Pinpoint the cell where the given text exists, returning its [X, Y] midpoint coordinate. 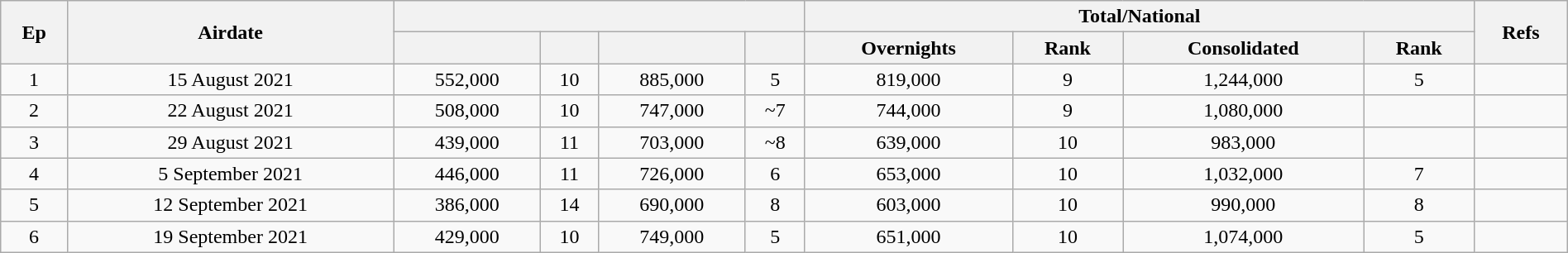
29 August 2021 [230, 142]
429,000 [467, 236]
885,000 [672, 79]
603,000 [908, 205]
639,000 [908, 142]
4 [35, 174]
446,000 [467, 174]
14 [570, 205]
3 [35, 142]
1,244,000 [1244, 79]
651,000 [908, 236]
747,000 [672, 111]
1,074,000 [1244, 236]
~7 [775, 111]
439,000 [467, 142]
1 [35, 79]
983,000 [1244, 142]
653,000 [908, 174]
Consolidated [1244, 48]
1,080,000 [1244, 111]
~8 [775, 142]
15 August 2021 [230, 79]
Airdate [230, 32]
749,000 [672, 236]
2 [35, 111]
703,000 [672, 142]
1,032,000 [1244, 174]
690,000 [672, 205]
Overnights [908, 48]
12 September 2021 [230, 205]
819,000 [908, 79]
552,000 [467, 79]
Total/National [1140, 17]
386,000 [467, 205]
Ep [35, 32]
990,000 [1244, 205]
22 August 2021 [230, 111]
726,000 [672, 174]
5 September 2021 [230, 174]
744,000 [908, 111]
508,000 [467, 111]
7 [1419, 174]
19 September 2021 [230, 236]
Refs [1522, 32]
